Return [x, y] of the center of cell containing provided text 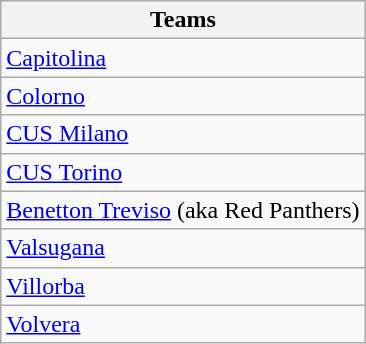
Capitolina [183, 58]
Teams [183, 20]
Valsugana [183, 248]
CUS Torino [183, 172]
CUS Milano [183, 134]
Villorba [183, 286]
Benetton Treviso (aka Red Panthers) [183, 210]
Colorno [183, 96]
Volvera [183, 324]
